Detect which cell encompasses the target text, then output its (X, Y) center coordinate. 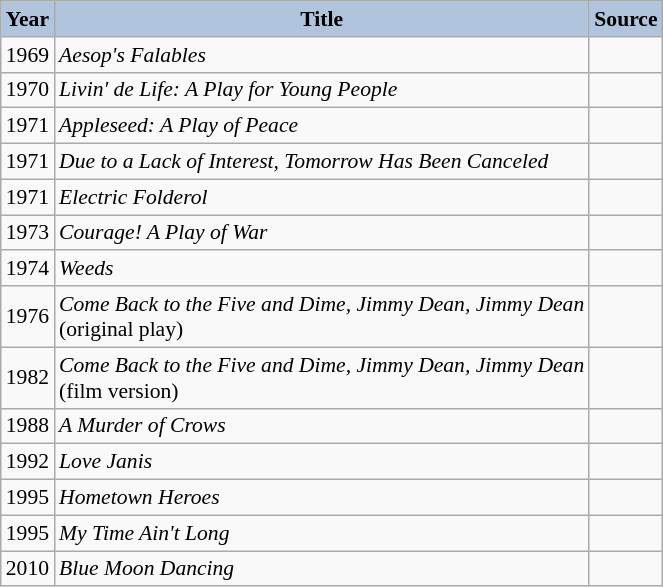
1988 (28, 426)
Courage! A Play of War (322, 233)
Title (322, 19)
1976 (28, 316)
Source (626, 19)
Love Janis (322, 462)
1982 (28, 378)
1969 (28, 55)
Year (28, 19)
A Murder of Crows (322, 426)
Weeds (322, 269)
Blue Moon Dancing (322, 569)
1973 (28, 233)
Hometown Heroes (322, 498)
Aesop's Falables (322, 55)
Appleseed: A Play of Peace (322, 126)
1974 (28, 269)
Livin' de Life: A Play for Young People (322, 90)
1992 (28, 462)
Due to a Lack of Interest, Tomorrow Has Been Canceled (322, 162)
2010 (28, 569)
Come Back to the Five and Dime, Jimmy Dean, Jimmy Dean(original play) (322, 316)
Electric Folderol (322, 197)
Come Back to the Five and Dime, Jimmy Dean, Jimmy Dean(film version) (322, 378)
1970 (28, 90)
My Time Ain't Long (322, 533)
